Determine the [X, Y] coordinate at the center of the cell enclosing the given text.  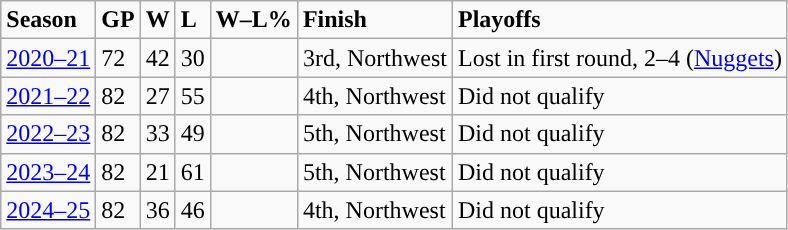
49 [192, 134]
Lost in first round, 2–4 (Nuggets) [620, 58]
33 [158, 134]
W [158, 20]
46 [192, 210]
Playoffs [620, 20]
Finish [374, 20]
61 [192, 172]
2020–21 [48, 58]
36 [158, 210]
2023–24 [48, 172]
W–L% [254, 20]
72 [118, 58]
GP [118, 20]
2022–23 [48, 134]
42 [158, 58]
21 [158, 172]
2024–25 [48, 210]
27 [158, 96]
3rd, Northwest [374, 58]
L [192, 20]
30 [192, 58]
Season [48, 20]
2021–22 [48, 96]
55 [192, 96]
